From the cell containing the given text, extract its center point as [X, Y] coordinate. 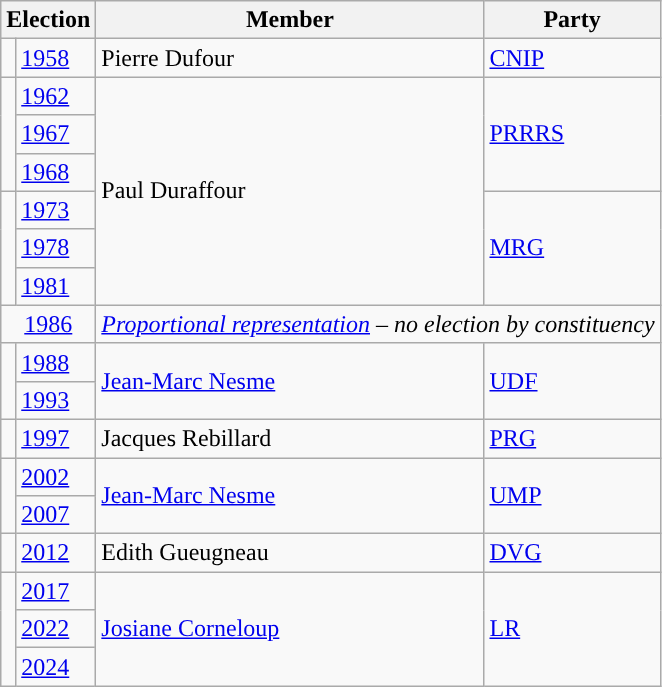
2007 [56, 515]
1988 [56, 362]
2012 [56, 553]
2017 [56, 591]
1978 [56, 248]
1993 [56, 400]
1997 [56, 438]
PRRRS [572, 134]
MRG [572, 248]
1986 [48, 324]
Party [572, 20]
Edith Gueugneau [290, 553]
1973 [56, 210]
2022 [56, 629]
Josiane Corneloup [290, 629]
LR [572, 629]
1958 [56, 58]
DVG [572, 553]
Proportional representation – no election by constituency [378, 324]
Pierre Dufour [290, 58]
Jacques Rebillard [290, 438]
Member [290, 20]
1967 [56, 134]
2002 [56, 477]
1962 [56, 96]
2024 [56, 667]
PRG [572, 438]
UMP [572, 496]
1968 [56, 172]
CNIP [572, 58]
Paul Duraffour [290, 191]
Election [48, 20]
UDF [572, 381]
1981 [56, 286]
